Determine the [x, y] coordinate at the center of the cell enclosing the given text.  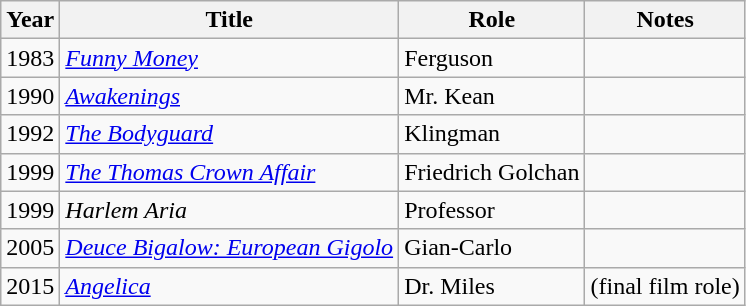
2005 [30, 248]
Awakenings [230, 96]
Notes [665, 20]
Funny Money [230, 58]
(final film role) [665, 286]
1990 [30, 96]
1992 [30, 134]
Title [230, 20]
Deuce Bigalow: European Gigolo [230, 248]
Angelica [230, 286]
Dr. Miles [492, 286]
Year [30, 20]
Role [492, 20]
1983 [30, 58]
Gian-Carlo [492, 248]
The Bodyguard [230, 134]
The Thomas Crown Affair [230, 172]
Ferguson [492, 58]
Professor [492, 210]
2015 [30, 286]
Friedrich Golchan [492, 172]
Mr. Kean [492, 96]
Klingman [492, 134]
Harlem Aria [230, 210]
